Output the (x, y) coordinate of the center of the cell containing the given text.  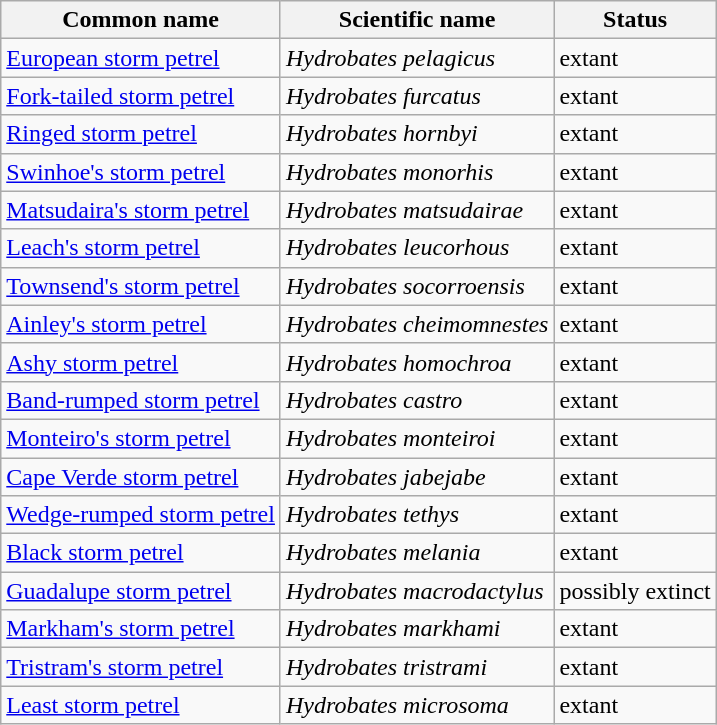
possibly extinct (635, 591)
Matsudaira's storm petrel (141, 210)
Hydrobates tristrami (416, 667)
Black storm petrel (141, 553)
European storm petrel (141, 58)
Hydrobates cheimomnestes (416, 324)
Hydrobates leucorhous (416, 248)
Markham's storm petrel (141, 629)
Hydrobates macrodactylus (416, 591)
Monteiro's storm petrel (141, 438)
Hydrobates socorroensis (416, 286)
Band-rumped storm petrel (141, 400)
Hydrobates tethys (416, 515)
Ainley's storm petrel (141, 324)
Hydrobates monteiroi (416, 438)
Hydrobates hornbyi (416, 134)
Hydrobates monorhis (416, 172)
Swinhoe's storm petrel (141, 172)
Hydrobates homochroa (416, 362)
Hydrobates microsoma (416, 705)
Townsend's storm petrel (141, 286)
Hydrobates jabejabe (416, 477)
Hydrobates pelagicus (416, 58)
Hydrobates castro (416, 400)
Hydrobates matsudairae (416, 210)
Status (635, 20)
Guadalupe storm petrel (141, 591)
Wedge-rumped storm petrel (141, 515)
Ringed storm petrel (141, 134)
Hydrobates markhami (416, 629)
Scientific name (416, 20)
Common name (141, 20)
Hydrobates melania (416, 553)
Hydrobates furcatus (416, 96)
Tristram's storm petrel (141, 667)
Least storm petrel (141, 705)
Cape Verde storm petrel (141, 477)
Ashy storm petrel (141, 362)
Leach's storm petrel (141, 248)
Fork-tailed storm petrel (141, 96)
